Locate the cell with the specified text and output its [X, Y] center coordinate. 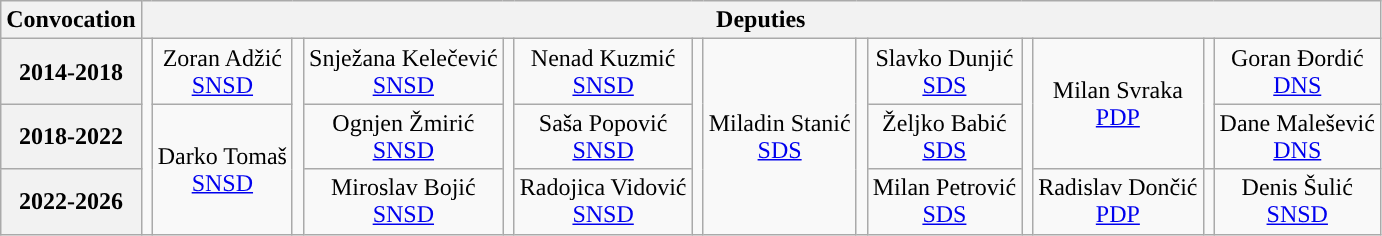
Convocation [71, 20]
2018-2022 [71, 136]
2014-2018 [71, 72]
Miladin StanićSDS [780, 136]
Slavko DunjićSDS [944, 72]
Radojica VidovićSNSD [603, 202]
Saša PopovićSNSD [603, 136]
Milan PetrovićSDS [944, 202]
Deputies [760, 20]
Denis ŠulićSNSD [1297, 202]
Goran ĐordićDNS [1297, 72]
Dane MaleševićDNS [1297, 136]
Željko BabićSDS [944, 136]
Zoran AdžićSNSD [222, 72]
Ognjen ŽmirićSNSD [404, 136]
Nenad KuzmićSNSD [603, 72]
Milan SvrakaPDP [1118, 104]
Radislav DončićPDP [1118, 202]
Snježana KelečevićSNSD [404, 72]
Darko TomašSNSD [222, 169]
Miroslav BojićSNSD [404, 202]
2022-2026 [71, 202]
